Find where the given text appears and provide that cell's center as (X, Y) coordinate. 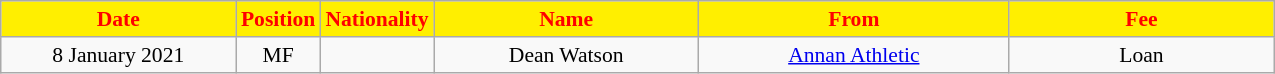
Fee (1142, 19)
Loan (1142, 55)
Dean Watson (566, 55)
Position (278, 19)
Nationality (376, 19)
Name (566, 19)
Date (118, 19)
From (854, 19)
Annan Athletic (854, 55)
8 January 2021 (118, 55)
MF (278, 55)
